Extract the (X, Y) coordinate from the center of the cell holding the provided text.  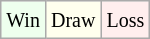
Win (24, 20)
Draw (72, 20)
Loss (126, 20)
